For the text-containing cell, return its midpoint in (X, Y) coordinate format. 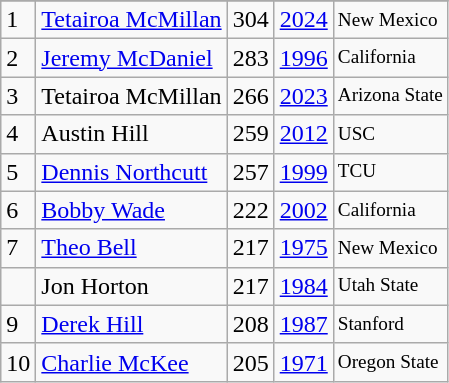
Theo Bell (132, 248)
Derek Hill (132, 324)
Dennis Northcutt (132, 172)
304 (250, 20)
2023 (304, 96)
2012 (304, 134)
1971 (304, 362)
Austin Hill (132, 134)
4 (18, 134)
2002 (304, 210)
2 (18, 58)
USC (390, 134)
222 (250, 210)
266 (250, 96)
1 (18, 20)
2024 (304, 20)
259 (250, 134)
1987 (304, 324)
7 (18, 248)
1996 (304, 58)
TCU (390, 172)
Bobby Wade (132, 210)
Jon Horton (132, 286)
9 (18, 324)
208 (250, 324)
6 (18, 210)
Oregon State (390, 362)
Charlie McKee (132, 362)
5 (18, 172)
Utah State (390, 286)
1975 (304, 248)
3 (18, 96)
1999 (304, 172)
10 (18, 362)
Jeremy McDaniel (132, 58)
1984 (304, 286)
Stanford (390, 324)
283 (250, 58)
257 (250, 172)
205 (250, 362)
Arizona State (390, 96)
